Find where the given text appears and provide that cell's center as [x, y] coordinate. 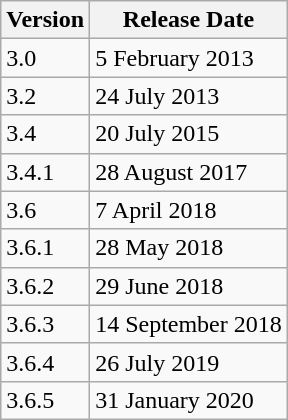
Version [46, 20]
26 July 2019 [189, 362]
3.6.5 [46, 400]
5 February 2013 [189, 58]
3.4 [46, 134]
3.6.4 [46, 362]
3.6.2 [46, 286]
20 July 2015 [189, 134]
3.2 [46, 96]
14 September 2018 [189, 324]
3.6.1 [46, 248]
3.6 [46, 210]
3.6.3 [46, 324]
28 August 2017 [189, 172]
29 June 2018 [189, 286]
Release Date [189, 20]
24 July 2013 [189, 96]
31 January 2020 [189, 400]
28 May 2018 [189, 248]
3.0 [46, 58]
3.4.1 [46, 172]
7 April 2018 [189, 210]
